From the cell containing the given text, extract its center point as [x, y] coordinate. 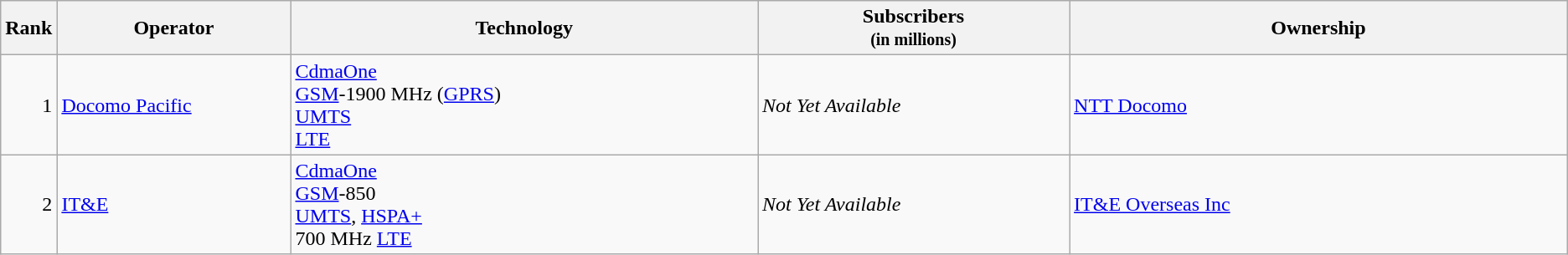
CdmaOne GSM-850 UMTS, HSPA+700 MHz LTE [524, 204]
Ownership [1318, 28]
Operator [174, 28]
1 [28, 105]
IT&E [174, 204]
CdmaOneGSM-1900 MHz (GPRS)UMTSLTE [524, 105]
Docomo Pacific [174, 105]
Rank [28, 28]
2 [28, 204]
Subscribers(in millions) [913, 28]
IT&E Overseas Inc [1318, 204]
NTT Docomo [1318, 105]
Technology [524, 28]
